Capture the cell that displays the provided text and extract its (x, y) central coordinate. 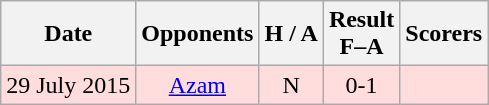
29 July 2015 (68, 85)
Date (68, 34)
0-1 (361, 85)
H / A (291, 34)
Azam (198, 85)
ResultF–A (361, 34)
N (291, 85)
Scorers (444, 34)
Opponents (198, 34)
